Find where the given text appears and provide that cell's center as (x, y) coordinate. 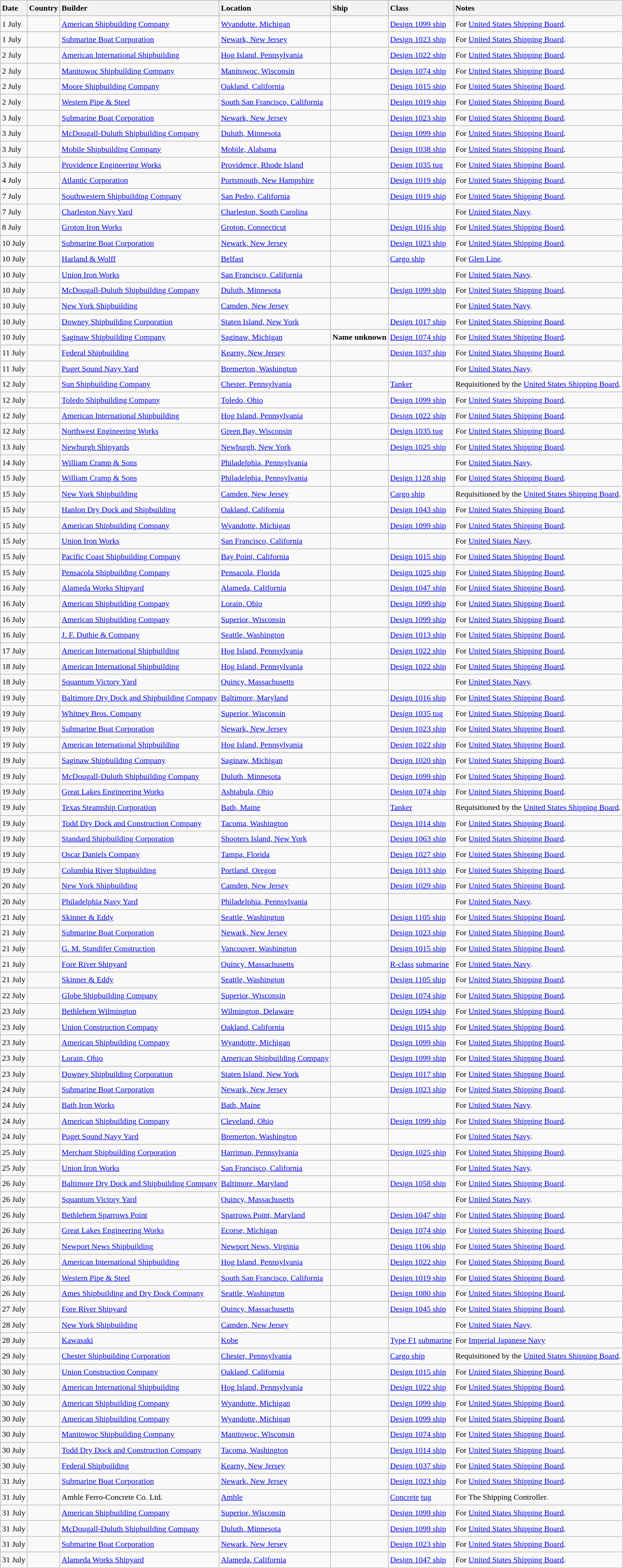
Design 1045 ship (421, 1309)
Type F1 submarine (421, 1340)
Pensacola, Florida (275, 572)
Standard Shipbuilding Corporation (140, 839)
Pensacola Shipbuilding Company (140, 572)
Globe Shipbuilding Company (140, 996)
27 July (14, 1309)
29 July (14, 1356)
Toledo, Ohio (275, 400)
Southwestern Shipbuilding Company (140, 196)
Cleveland, Ohio (275, 1121)
Amble Ferro-Concrete Co. Ltd. (140, 1497)
Country (44, 8)
For The Shipping Controller. (538, 1497)
Kawasaki (140, 1340)
Design 1029 ship (421, 886)
For Imperial Japanese Navy (538, 1340)
Kobe (275, 1340)
Whitney Bros. Company (140, 713)
Mobile, Alabama (275, 149)
Ship (360, 8)
Columbia River Shipbuilding (140, 870)
Ecorse, Michigan (275, 1231)
Design 1063 ship (421, 839)
San Pedro, California (275, 196)
Moore Shipbuilding Company (140, 87)
13 July (14, 447)
Design 1106 ship (421, 1246)
Design 1094 ship (421, 1011)
4 July (14, 181)
Portland, Oregon (275, 870)
Ames Shipbuilding and Dry Dock Company (140, 1294)
Design 1027 ship (421, 855)
Name unknown (360, 337)
Bay Point, California (275, 557)
Date (14, 8)
Design 1080 ship (421, 1294)
Belfast (275, 259)
R-class submarine (421, 965)
Sparrows Point, Maryland (275, 1215)
Design 1020 ship (421, 761)
Providence, Rhode Island (275, 165)
Philadelphia Navy Yard (140, 901)
Amble (275, 1497)
17 July (14, 651)
Design 1058 ship (421, 1184)
Northwest Engineering Works (140, 431)
Design 1043 ship (421, 510)
Oscar Daniels Company (140, 855)
Merchant Shipbuilding Corporation (140, 1152)
Vancouver, Washington (275, 949)
G. M. Standifer Construction (140, 949)
Atlantic Corporation (140, 181)
Charleston Navy Yard (140, 212)
Toledo Shipbuilding Company (140, 400)
Bethlehem Sparrows Point (140, 1215)
Newport News, Virginia (275, 1246)
Bath Iron Works (140, 1105)
Providence Engineering Works (140, 165)
Portsmouth, New Hampshire (275, 181)
Wilmington, Delaware (275, 1011)
Charleston, South Carolina (275, 212)
For Glen Line. (538, 259)
Builder (140, 8)
14 July (14, 463)
Sun Shipbuilding Company (140, 384)
Groton Iron Works (140, 228)
Class (421, 8)
Ashtabula, Ohio (275, 792)
Shooters Island, New York (275, 839)
Bethlehem Wilmington (140, 1011)
Pacific Coast Shipbuilding Company (140, 557)
Green Bay, Wisconsin (275, 431)
8 July (14, 228)
Harriman, Pennsylvania (275, 1152)
Hanlon Dry Dock and Shipbuilding (140, 510)
Chester Shipbuilding Corporation (140, 1356)
Newburgh Shipyards (140, 447)
J. F. Duthie & Company (140, 635)
Groton, Connecticut (275, 228)
Design 1128 ship (421, 478)
Tampa, Florida (275, 855)
Design 1038 ship (421, 149)
Location (275, 8)
Notes (538, 8)
Newport News Shipbuilding (140, 1246)
22 July (14, 996)
Harland & Wolff (140, 259)
Newburgh, New York (275, 447)
Concrete tug (421, 1497)
Mobile Shipbuilding Company (140, 149)
Texas Steamship Corporation (140, 807)
